Pinpoint the cell where the given text exists, returning its (X, Y) midpoint coordinate. 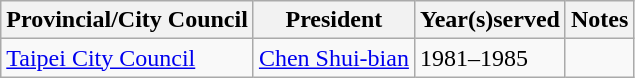
Chen Shui-bian (334, 58)
President (334, 20)
Year(s)served (490, 20)
Taipei City Council (128, 58)
1981–1985 (490, 58)
Notes (599, 20)
Provincial/City Council (128, 20)
